Identify which cell holds the provided text, then report its [x, y] central coordinate. 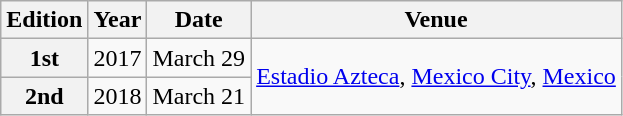
Year [118, 20]
Venue [436, 20]
2nd [44, 96]
2018 [118, 96]
Date [199, 20]
2017 [118, 58]
1st [44, 58]
March 29 [199, 58]
March 21 [199, 96]
Estadio Azteca, Mexico City, Mexico [436, 77]
Edition [44, 20]
